Identify which cell holds the provided text, then report its (x, y) central coordinate. 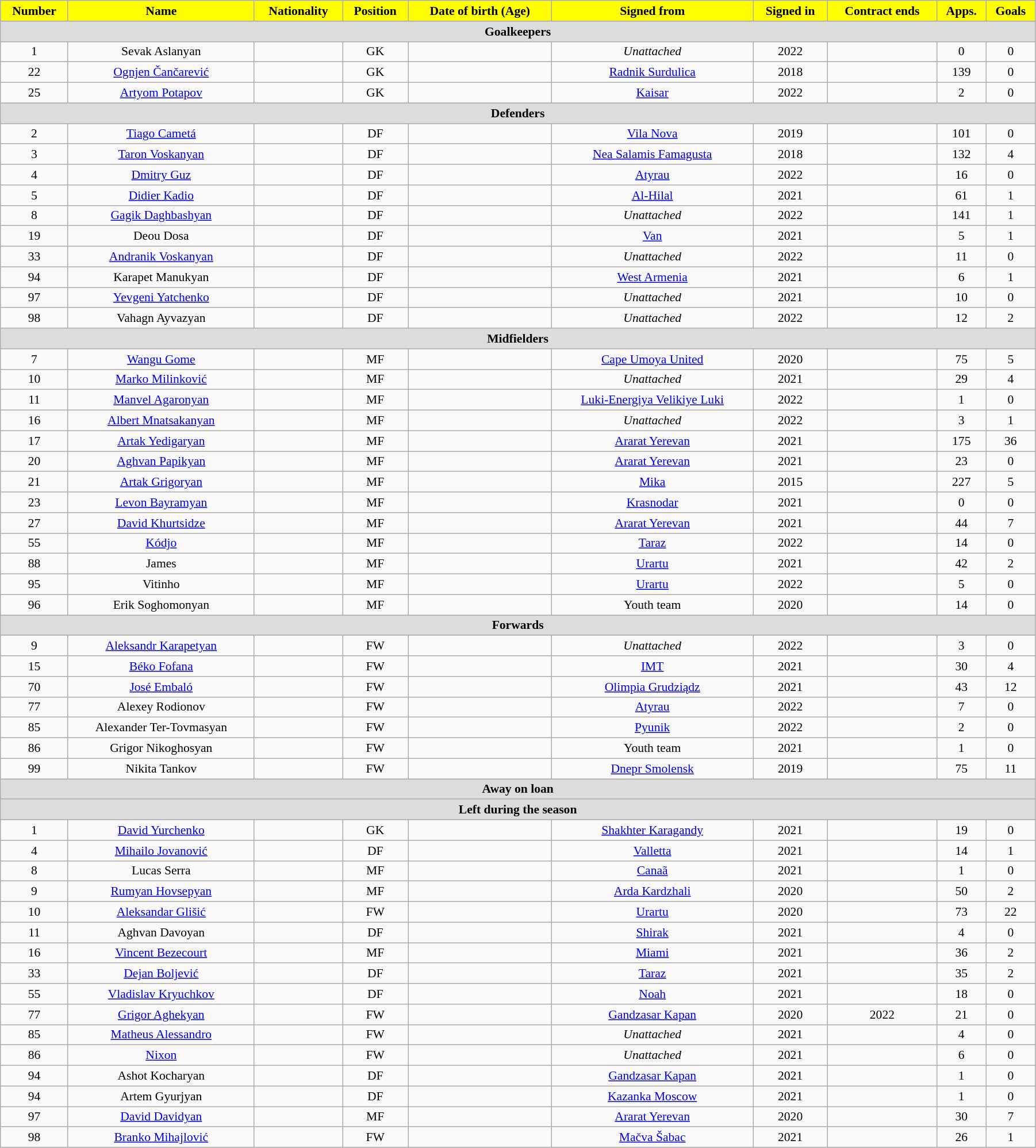
2015 (791, 482)
Mika (653, 482)
Taron Voskanyan (161, 155)
Vahagn Ayvazyan (161, 318)
Defenders (518, 113)
Gagik Daghbashyan (161, 216)
Signed from (653, 11)
Vitinho (161, 585)
Date of birth (Age) (480, 11)
61 (961, 195)
Al-Hilal (653, 195)
James (161, 564)
Position (375, 11)
Béko Fofana (161, 666)
Apps. (961, 11)
Dmitry Guz (161, 175)
Grigor Nikoghosyan (161, 748)
Canaã (653, 871)
Wangu Gome (161, 359)
Shirak (653, 932)
26 (961, 1138)
50 (961, 892)
Tiago Cametá (161, 134)
Albert Mnatsakanyan (161, 421)
Dejan Boljević (161, 974)
Nixon (161, 1055)
Signed in (791, 11)
Miami (653, 953)
27 (34, 523)
Lucas Serra (161, 871)
Deou Dosa (161, 236)
18 (961, 994)
Van (653, 236)
Artak Grigoryan (161, 482)
73 (961, 912)
Aghvan Papikyan (161, 462)
Kazanka Moscow (653, 1096)
227 (961, 482)
Pyunik (653, 728)
Luki-Energiya Velikiye Luki (653, 400)
Name (161, 11)
Levon Bayramyan (161, 502)
Dnepr Smolensk (653, 769)
West Armenia (653, 277)
Vladislav Kryuchkov (161, 994)
Artyom Potapov (161, 93)
44 (961, 523)
101 (961, 134)
Artak Yedigaryan (161, 441)
Left during the season (518, 810)
25 (34, 93)
88 (34, 564)
Radnik Surdulica (653, 72)
Away on loan (518, 789)
Shakhter Karagandy (653, 830)
Vila Nova (653, 134)
Noah (653, 994)
Forwards (518, 625)
43 (961, 687)
José Embaló (161, 687)
132 (961, 155)
Aleksandr Karapetyan (161, 646)
175 (961, 441)
29 (961, 379)
96 (34, 605)
Cape Umoya United (653, 359)
Matheus Alessandro (161, 1035)
141 (961, 216)
95 (34, 585)
Contract ends (882, 11)
Goals (1011, 11)
Alexey Rodionov (161, 707)
Erik Soghomonyan (161, 605)
Number (34, 11)
David Davidyan (161, 1117)
Aleksandar Glišić (161, 912)
Sevak Aslanyan (161, 52)
Arda Kardzhali (653, 892)
Yevgeni Yatchenko (161, 298)
35 (961, 974)
Karapet Manukyan (161, 277)
Nationality (298, 11)
Nea Salamis Famagusta (653, 155)
42 (961, 564)
Branko Mihajlović (161, 1138)
Kódjo (161, 543)
139 (961, 72)
Ognjen Čančarević (161, 72)
Marko Milinković (161, 379)
Didier Kadio (161, 195)
Olimpia Grudziądz (653, 687)
Mihailo Jovanović (161, 851)
17 (34, 441)
Alexander Ter-Tovmasyan (161, 728)
Nikita Tankov (161, 769)
Goalkeepers (518, 32)
70 (34, 687)
99 (34, 769)
Manvel Agaronyan (161, 400)
Kaisar (653, 93)
15 (34, 666)
Ashot Kocharyan (161, 1076)
Grigor Aghekyan (161, 1015)
Artem Gyurjyan (161, 1096)
Krasnodar (653, 502)
20 (34, 462)
Mačva Šabac (653, 1138)
Aghvan Davoyan (161, 932)
Andranik Voskanyan (161, 257)
Midfielders (518, 339)
IMT (653, 666)
Vincent Bezecourt (161, 953)
Rumyan Hovsepyan (161, 892)
David Yurchenko (161, 830)
David Khurtsidze (161, 523)
Valletta (653, 851)
